Find where the given text appears and provide that cell's center as (x, y) coordinate. 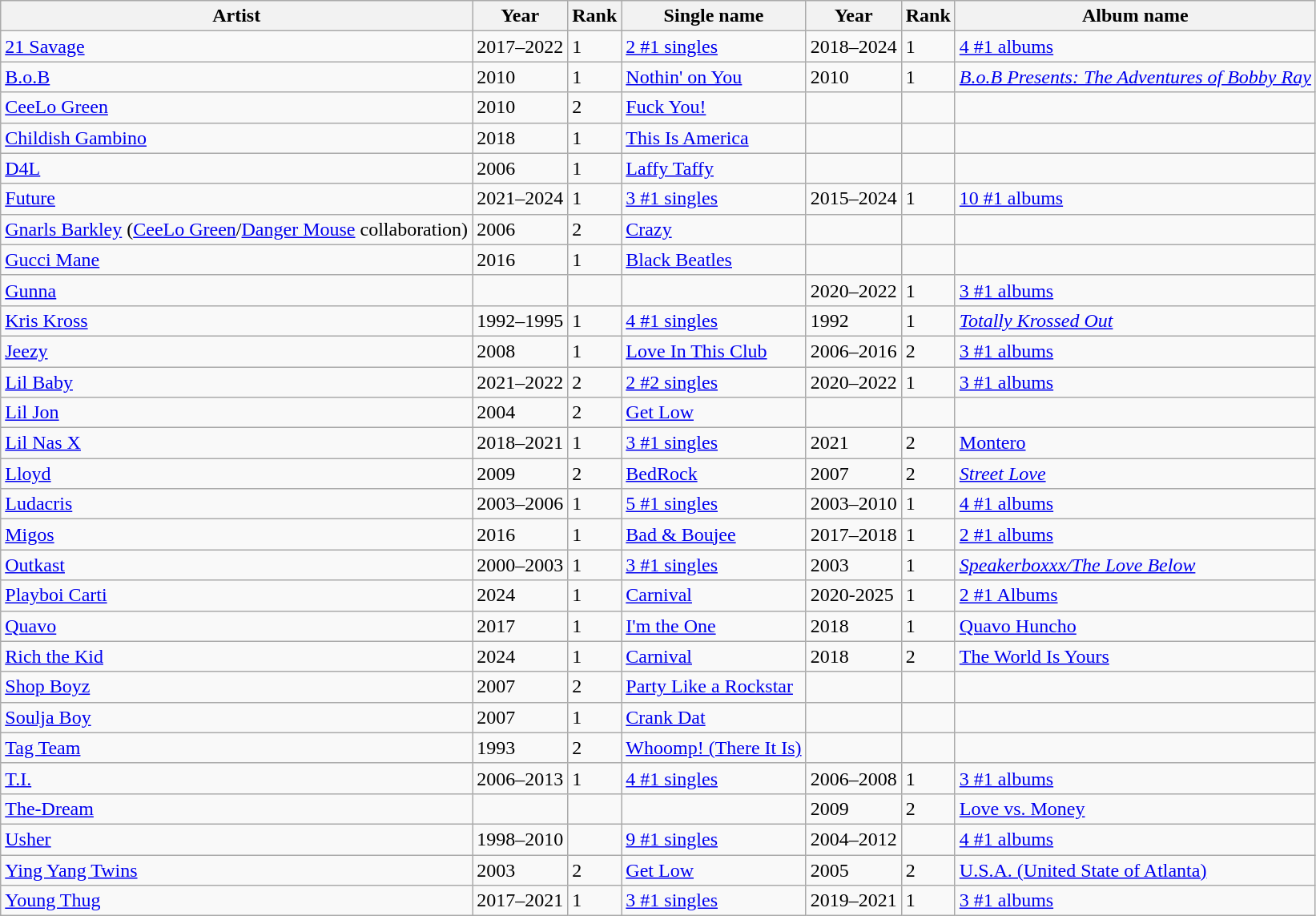
2017–2022 (521, 46)
The-Dream (237, 809)
Speakerboxxx/The Love Below (1135, 565)
Party Like a Rockstar (714, 687)
9 #1 singles (714, 839)
Migos (237, 535)
Street Love (1135, 474)
B.o.B Presents: The Adventures of Bobby Ray (1135, 77)
Crazy (714, 229)
Love In This Club (714, 351)
Crank Dat (714, 717)
2005 (854, 870)
Artist (237, 16)
Soulja Boy (237, 717)
2 #1 singles (714, 46)
2019–2021 (854, 901)
2006–2013 (521, 778)
2015–2024 (854, 199)
1993 (521, 748)
Montero (1135, 443)
Ying Yang Twins (237, 870)
2003–2010 (854, 504)
2017–2018 (854, 535)
BedRock (714, 474)
U.S.A. (United State of Atlanta) (1135, 870)
Jeezy (237, 351)
Shop Boyz (237, 687)
2018–2024 (854, 46)
1998–2010 (521, 839)
Kris Kross (237, 321)
10 #1 albums (1135, 199)
1992 (854, 321)
2004–2012 (854, 839)
2017–2021 (521, 901)
Totally Krossed Out (1135, 321)
Lloyd (237, 474)
This Is America (714, 138)
Young Thug (237, 901)
2021–2022 (521, 382)
T.I. (237, 778)
Lil Baby (237, 382)
Gunna (237, 290)
Nothin' on You (714, 77)
21 Savage (237, 46)
CeeLo Green (237, 107)
D4L (237, 168)
Lil Nas X (237, 443)
Album name (1135, 16)
Gucci Mane (237, 260)
1992–1995 (521, 321)
2008 (521, 351)
2017 (521, 626)
Black Beatles (714, 260)
2021 (854, 443)
Ludacris (237, 504)
Usher (237, 839)
2006–2008 (854, 778)
Outkast (237, 565)
Quavo Huncho (1135, 626)
2021–2024 (521, 199)
2004 (521, 413)
Playboi Carti (237, 595)
Future (237, 199)
Childish Gambino (237, 138)
2 #2 singles (714, 382)
5 #1 singles (714, 504)
2 #1 Albums (1135, 595)
Single name (714, 16)
Love vs. Money (1135, 809)
Tag Team (237, 748)
Bad & Boujee (714, 535)
B.o.B (237, 77)
Gnarls Barkley (CeeLo Green/Danger Mouse collaboration) (237, 229)
Rich the Kid (237, 656)
2018–2021 (521, 443)
2020-2025 (854, 595)
2003–2006 (521, 504)
The World Is Yours (1135, 656)
Quavo (237, 626)
2006–2016 (854, 351)
Fuck You! (714, 107)
Laffy Taffy (714, 168)
2000–2003 (521, 565)
Lil Jon (237, 413)
I'm the One (714, 626)
Whoomp! (There It Is) (714, 748)
2 #1 albums (1135, 535)
